Capture the cell that displays the provided text and extract its [X, Y] central coordinate. 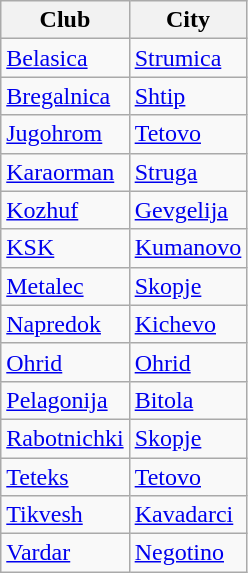
Napredok [65, 324]
KSK [65, 248]
Kavadarci [188, 515]
Shtip [188, 96]
Kichevo [188, 324]
Negotino [188, 553]
Club [65, 20]
Vardar [65, 553]
Karaorman [65, 172]
Teteks [65, 477]
Tikvesh [65, 515]
Belasica [65, 58]
Gevgelija [188, 210]
Bitola [188, 400]
Metalec [65, 286]
Kozhuf [65, 210]
Pelagonija [65, 400]
Rabotnichki [65, 438]
City [188, 20]
Kumanovo [188, 248]
Bregalnica [65, 96]
Strumica [188, 58]
Jugohrom [65, 134]
Struga [188, 172]
